Search for the cell housing the specified text and yield its [X, Y] center coordinate. 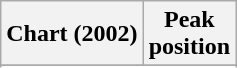
Chart (2002) [72, 34]
Peakposition [189, 34]
